Return the (X, Y) coordinate for the center point of the cell that contains the specified text.  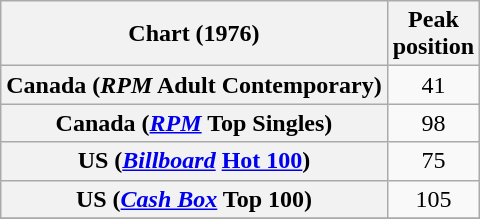
105 (433, 199)
98 (433, 123)
Chart (1976) (194, 34)
Peakposition (433, 34)
Canada (RPM Adult Contemporary) (194, 85)
75 (433, 161)
41 (433, 85)
Canada (RPM Top Singles) (194, 123)
US (Billboard Hot 100) (194, 161)
US (Cash Box Top 100) (194, 199)
